Search for the cell housing the specified text and yield its [x, y] center coordinate. 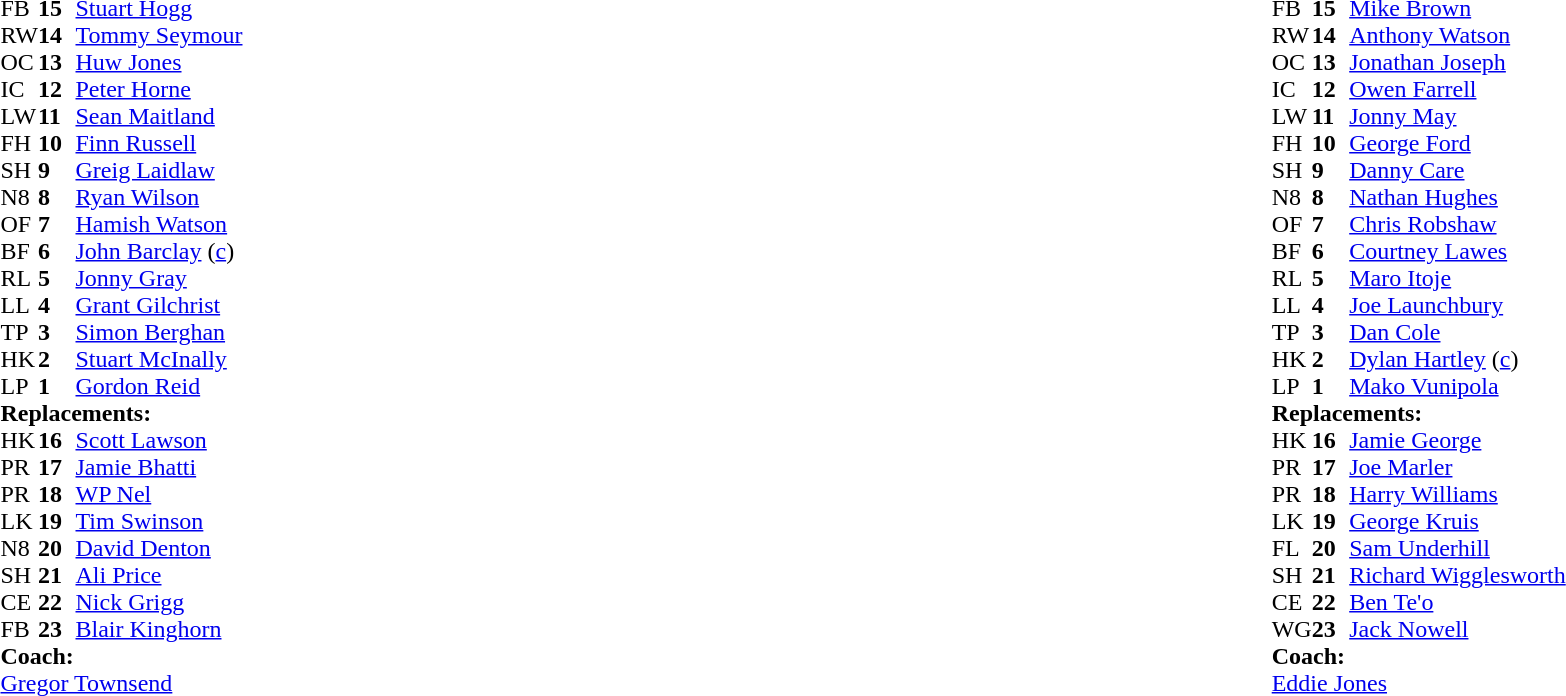
Gordon Reid [160, 386]
Danny Care [1458, 170]
Harry Williams [1458, 494]
Simon Berghan [160, 332]
Stuart McInally [160, 360]
Joe Launchbury [1458, 306]
Tim Swinson [160, 522]
Joe Marler [1458, 468]
Hamish Watson [160, 224]
Jonathan Joseph [1458, 62]
Jonny Gray [160, 278]
WG [1292, 630]
Maro Itoje [1458, 278]
Jonny May [1458, 116]
Ali Price [160, 576]
Ryan Wilson [160, 198]
Nathan Hughes [1458, 198]
Chris Robshaw [1458, 224]
Anthony Watson [1458, 36]
Greig Laidlaw [160, 170]
FL [1292, 548]
Jack Nowell [1458, 630]
Ben Te'o [1458, 602]
John Barclay (c) [160, 252]
Blair Kinghorn [160, 630]
George Ford [1458, 144]
Courtney Lawes [1458, 252]
WP Nel [160, 494]
Sam Underhill [1458, 548]
Grant Gilchrist [160, 306]
George Kruis [1458, 522]
Owen Farrell [1458, 90]
FB [19, 630]
Nick Grigg [160, 602]
Huw Jones [160, 62]
Dan Cole [1458, 332]
Mako Vunipola [1458, 386]
Sean Maitland [160, 116]
Peter Horne [160, 90]
Dylan Hartley (c) [1458, 360]
Jamie Bhatti [160, 468]
Finn Russell [160, 144]
Richard Wigglesworth [1458, 576]
Jamie George [1458, 440]
Scott Lawson [160, 440]
Tommy Seymour [160, 36]
David Denton [160, 548]
